Return (x, y) of the center of cell containing provided text 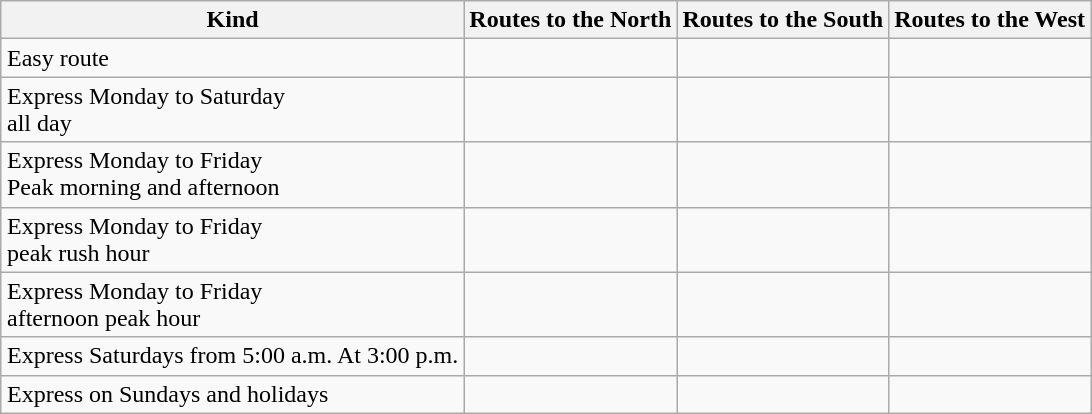
Express on Sundays and holidays (232, 394)
Express Monday to Friday afternoon peak hour (232, 304)
Routes to the West (990, 20)
Express Monday to Saturday all day (232, 110)
Kind (232, 20)
Routes to the South (783, 20)
Express Saturdays from 5:00 a.m. At 3:00 p.m. (232, 356)
Easy route (232, 58)
Express Monday to Friday peak rush hour (232, 240)
Express Monday to Friday Peak morning and afternoon (232, 174)
Routes to the North (570, 20)
